Provide the [x, y] coordinate of the cell's center where the given text is located.  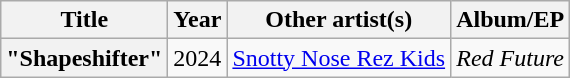
Album/EP [510, 20]
2024 [198, 58]
Year [198, 20]
"Shapeshifter" [84, 58]
Snotty Nose Rez Kids [339, 58]
Other artist(s) [339, 20]
Title [84, 20]
Red Future [510, 58]
